Return (x, y) of the center of cell containing provided text 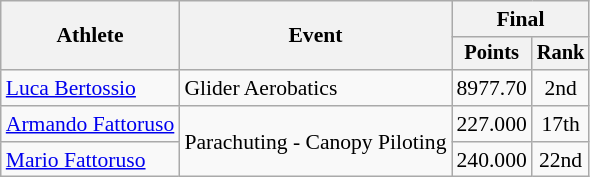
8977.70 (492, 88)
Rank (561, 54)
2nd (561, 88)
Armando Fattoruso (90, 124)
17th (561, 124)
Glider Aerobatics (315, 88)
Luca Bertossio (90, 88)
227.000 (492, 124)
Final (521, 19)
Event (315, 36)
Parachuting - Canopy Piloting (315, 142)
Points (492, 54)
Athlete (90, 36)
